Return [x, y] of the center of cell containing provided text 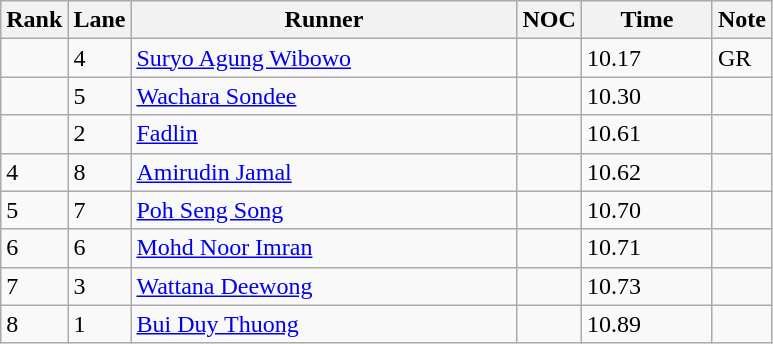
10.89 [646, 324]
Fadlin [324, 134]
Time [646, 20]
Amirudin Jamal [324, 172]
10.30 [646, 96]
Lane [100, 20]
2 [100, 134]
Mohd Noor Imran [324, 248]
Suryo Agung Wibowo [324, 58]
10.17 [646, 58]
Wattana Deewong [324, 286]
10.70 [646, 210]
10.71 [646, 248]
GR [742, 58]
Rank [34, 20]
1 [100, 324]
3 [100, 286]
10.61 [646, 134]
10.73 [646, 286]
Poh Seng Song [324, 210]
10.62 [646, 172]
Bui Duy Thuong [324, 324]
Runner [324, 20]
NOC [549, 20]
Wachara Sondee [324, 96]
Note [742, 20]
